Scan for the cell matching the given text and deliver its [X, Y] coordinate at center. 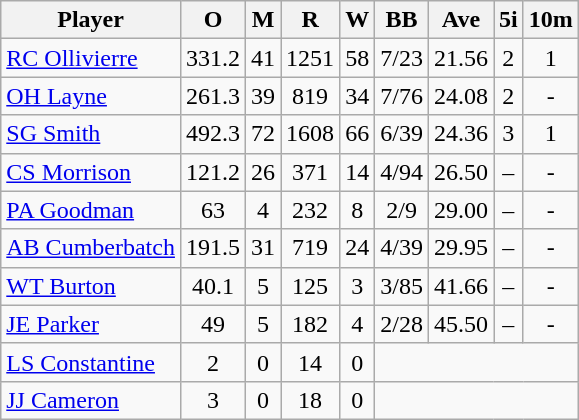
4/39 [402, 248]
125 [310, 286]
PA Goodman [91, 210]
OH Layne [91, 96]
232 [310, 210]
39 [264, 96]
182 [310, 324]
121.2 [212, 172]
24 [358, 248]
63 [212, 210]
58 [358, 58]
SG Smith [91, 134]
492.3 [212, 134]
41.66 [460, 286]
8 [358, 210]
1608 [310, 134]
49 [212, 324]
26.50 [460, 172]
CS Morrison [91, 172]
Player [91, 20]
5i [509, 20]
W [358, 20]
JJ Cameron [91, 400]
45.50 [460, 324]
331.2 [212, 58]
O [212, 20]
21.56 [460, 58]
29.00 [460, 210]
Ave [460, 20]
41 [264, 58]
72 [264, 134]
WT Burton [91, 286]
10m [550, 20]
M [264, 20]
1251 [310, 58]
AB Cumberbatch [91, 248]
26 [264, 172]
2/28 [402, 324]
66 [358, 134]
31 [264, 248]
18 [310, 400]
JE Parker [91, 324]
371 [310, 172]
RC Ollivierre [91, 58]
7/23 [402, 58]
40.1 [212, 286]
819 [310, 96]
7/76 [402, 96]
34 [358, 96]
24.08 [460, 96]
719 [310, 248]
2/9 [402, 210]
261.3 [212, 96]
6/39 [402, 134]
LS Constantine [91, 362]
24.36 [460, 134]
29.95 [460, 248]
191.5 [212, 248]
R [310, 20]
4/94 [402, 172]
BB [402, 20]
3/85 [402, 286]
